Return (x, y) of the center of cell containing provided text 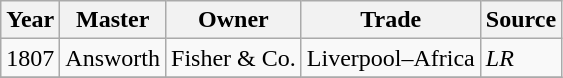
Source (520, 20)
Answorth (113, 58)
Trade (390, 20)
Fisher & Co. (234, 58)
Liverpool–Africa (390, 58)
Master (113, 20)
LR (520, 58)
Owner (234, 20)
Year (30, 20)
1807 (30, 58)
